Find where the given text appears and provide that cell's center as [x, y] coordinate. 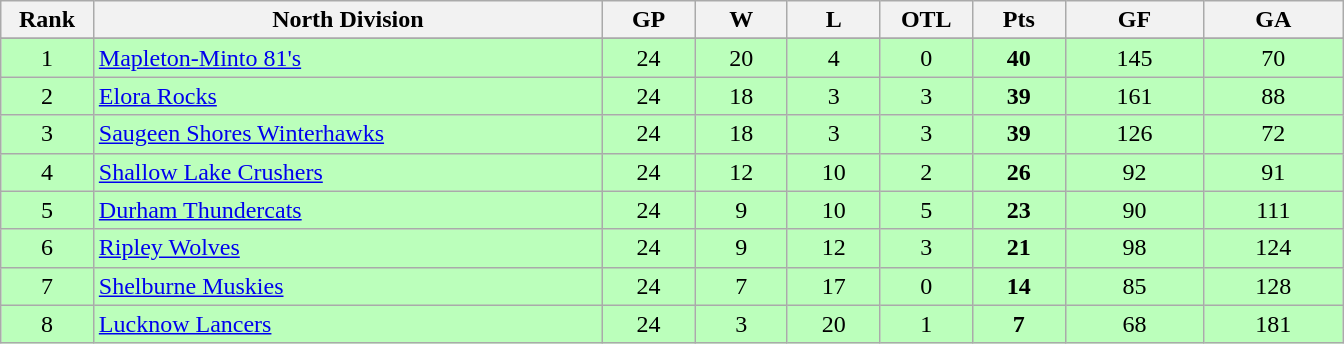
124 [1274, 248]
92 [1134, 172]
Mapleton-Minto 81's [348, 58]
23 [1020, 210]
North Division [348, 20]
161 [1134, 96]
70 [1274, 58]
90 [1134, 210]
128 [1274, 286]
91 [1274, 172]
88 [1274, 96]
GA [1274, 20]
W [742, 20]
Ripley Wolves [348, 248]
145 [1134, 58]
17 [834, 286]
Rank [48, 20]
98 [1134, 248]
Elora Rocks [348, 96]
Lucknow Lancers [348, 324]
6 [48, 248]
40 [1020, 58]
21 [1020, 248]
85 [1134, 286]
L [834, 20]
72 [1274, 134]
Durham Thundercats [348, 210]
Saugeen Shores Winterhawks [348, 134]
126 [1134, 134]
Pts [1020, 20]
OTL [926, 20]
26 [1020, 172]
GP [648, 20]
Shallow Lake Crushers [348, 172]
8 [48, 324]
181 [1274, 324]
68 [1134, 324]
GF [1134, 20]
111 [1274, 210]
14 [1020, 286]
Shelburne Muskies [348, 286]
